From the cell containing the given text, extract its center point as (X, Y) coordinate. 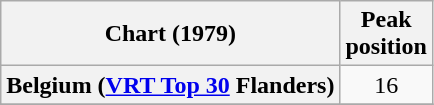
Belgium (VRT Top 30 Flanders) (170, 85)
Chart (1979) (170, 34)
16 (386, 85)
Peakposition (386, 34)
